From the cell containing the given text, extract its center point as (x, y) coordinate. 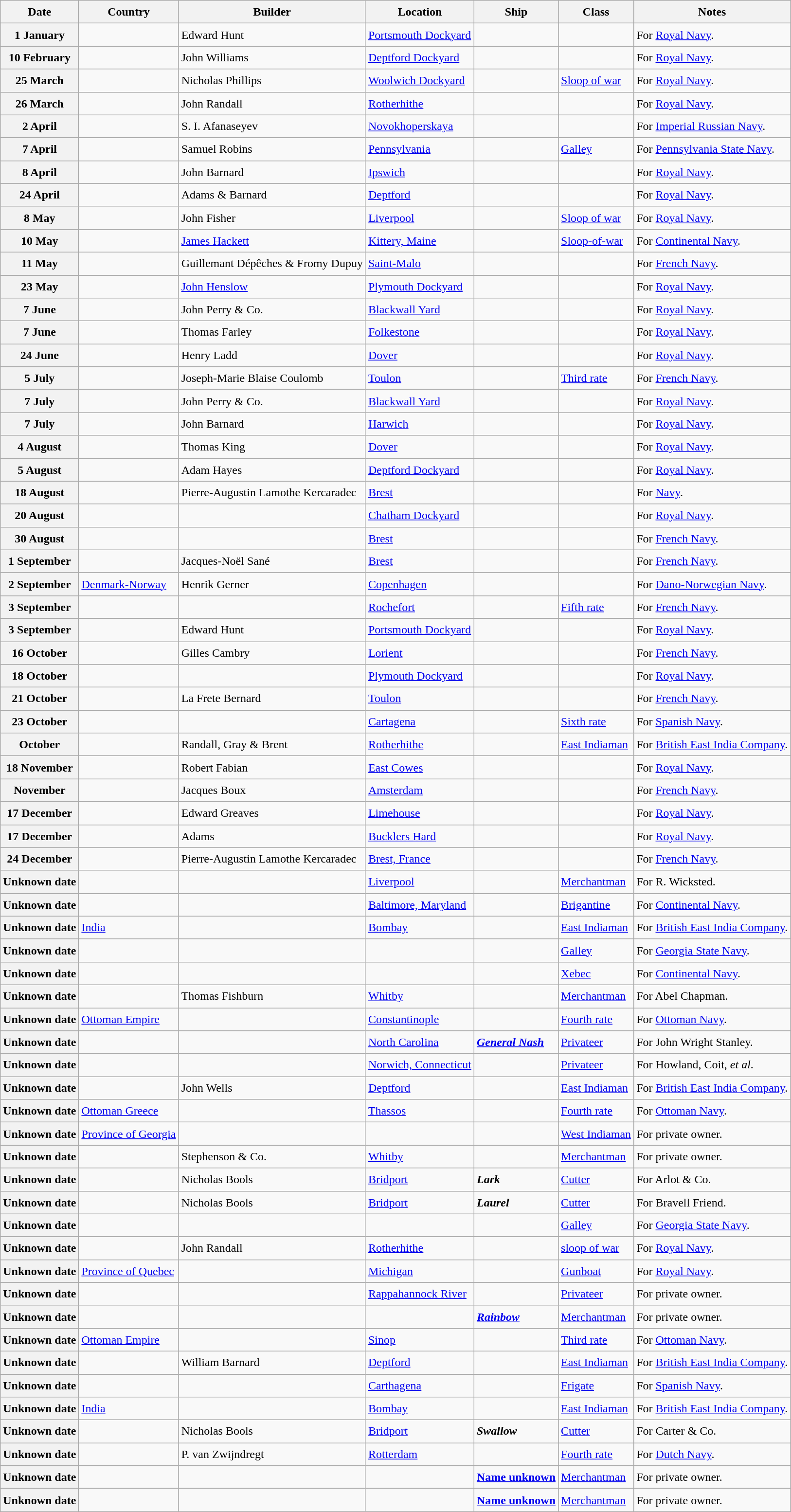
For Navy. (712, 492)
Date (40, 12)
Rotterdam (419, 1455)
Adams (272, 836)
5 August (40, 470)
For Carter & Co. (712, 1431)
For R. Wicksted. (712, 882)
Jacques-Noël Sané (272, 561)
Lark (516, 1179)
Guillemant Dépêches & Fromy Dupuy (272, 264)
18 August (40, 492)
For Abel Chapman. (712, 996)
30 August (40, 538)
Thomas King (272, 447)
4 August (40, 447)
Swallow (516, 1431)
East Cowes (419, 768)
Amsterdam (419, 790)
1 September (40, 561)
Builder (272, 12)
Randall, Gray & Brent (272, 744)
For Dutch Navy. (712, 1455)
Thassos (419, 1111)
For John Wright Stanley. (712, 1042)
Robert Fabian (272, 768)
16 October (40, 653)
Adams & Barnard (272, 195)
Nicholas Phillips (272, 81)
Stephenson & Co. (272, 1157)
5 July (40, 378)
Thomas Fishburn (272, 996)
West Indiaman (596, 1134)
25 March (40, 81)
Province of Georgia (128, 1134)
Harwich (419, 424)
21 October (40, 699)
La Frete Bernard (272, 699)
Gunboat (596, 1271)
For Bravell Friend. (712, 1203)
18 November (40, 768)
7 April (40, 149)
8 April (40, 172)
November (40, 790)
2 September (40, 584)
Edward Greaves (272, 813)
Carthagena (419, 1386)
For Dano-Norwegian Navy. (712, 584)
Baltimore, Maryland (419, 905)
Jacques Boux (272, 790)
Country (128, 12)
1 January (40, 35)
Novokhoperskaya (419, 126)
Sinop (419, 1340)
Samuel Robins (272, 149)
Frigate (596, 1386)
Notes (712, 12)
Ipswich (419, 172)
Ship (516, 12)
Denmark-Norway (128, 584)
Xebec (596, 973)
John Henslow (272, 287)
For Howland, Coit, et al. (712, 1065)
Joseph-Marie Blaise Coulomb (272, 378)
Province of Quebec (128, 1271)
Class (596, 12)
Rochefort (419, 607)
Rappahannock River (419, 1294)
Thomas Farley (272, 333)
John Fisher (272, 218)
North Carolina (419, 1042)
Bucklers Hard (419, 836)
Woolwich Dockyard (419, 81)
Rainbow (516, 1316)
8 May (40, 218)
sloop of war (596, 1248)
Chatham Dockyard (419, 516)
24 June (40, 355)
Henrik Gerner (272, 584)
20 August (40, 516)
Fifth rate (596, 607)
10 May (40, 240)
General Nash (516, 1042)
2 April (40, 126)
Kittery, Maine (419, 240)
October (40, 744)
For Pennsylvania State Navy. (712, 149)
26 March (40, 103)
Sloop-of-war (596, 240)
24 April (40, 195)
Adam Hayes (272, 470)
Henry Ladd (272, 355)
William Barnard (272, 1362)
Gilles Cambry (272, 653)
Cartagena (419, 722)
S. I. Afanaseyev (272, 126)
P. van Zwijndregt (272, 1455)
John Wells (272, 1088)
18 October (40, 676)
Folkestone (419, 333)
11 May (40, 264)
Lorient (419, 653)
James Hackett (272, 240)
Laurel (516, 1203)
10 February (40, 57)
Limehouse (419, 813)
Brigantine (596, 905)
Constantinople (419, 1020)
Sixth rate (596, 722)
For Arlot & Co. (712, 1179)
Copenhagen (419, 584)
Pennsylvania (419, 149)
Saint-Malo (419, 264)
23 May (40, 287)
Brest, France (419, 859)
Michigan (419, 1271)
Norwich, Connecticut (419, 1065)
24 December (40, 859)
23 October (40, 722)
Location (419, 12)
For Imperial Russian Navy. (712, 126)
Ottoman Greece (128, 1111)
John Williams (272, 57)
